Capture the cell that displays the provided text and extract its (x, y) central coordinate. 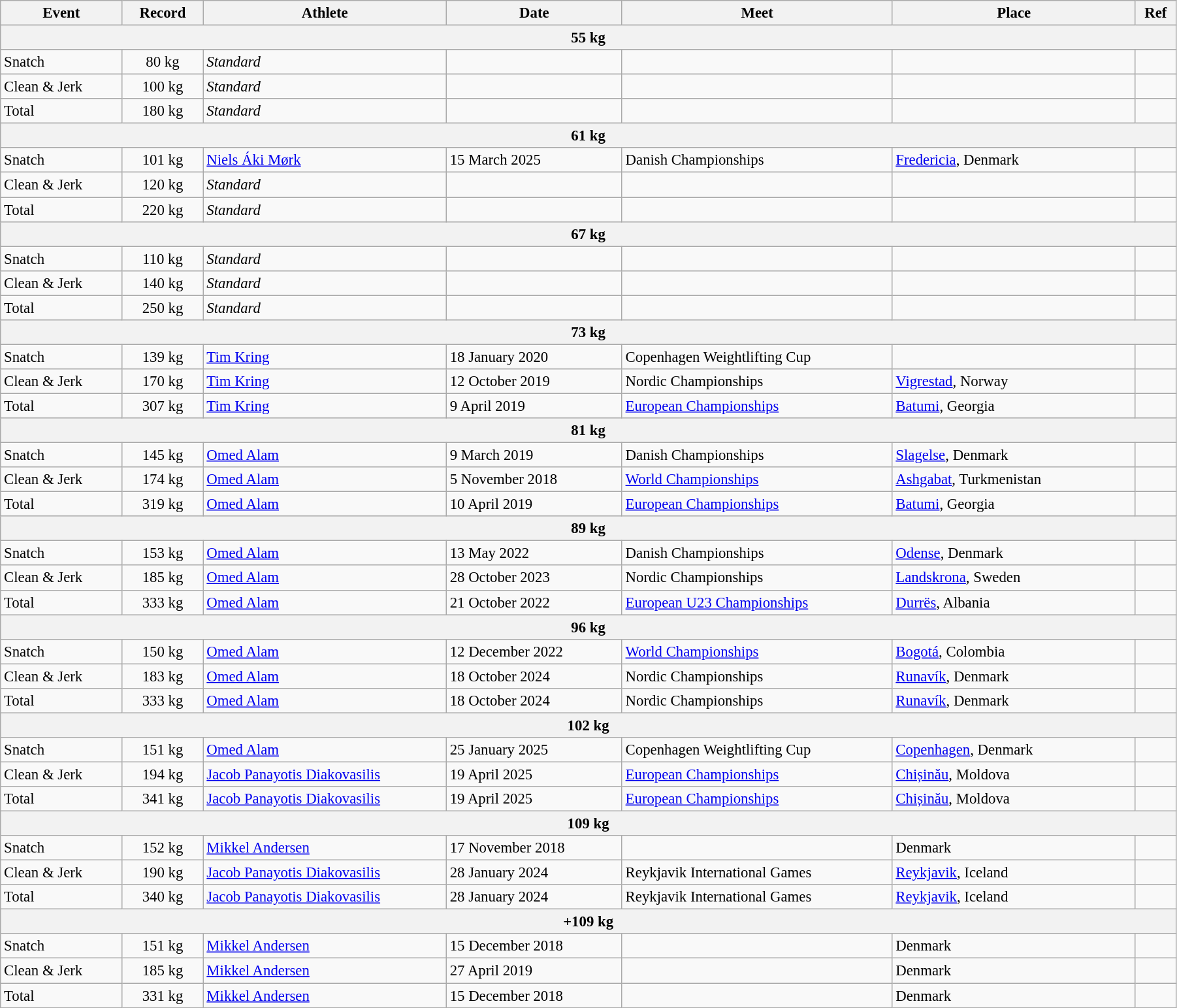
21 October 2022 (534, 602)
73 kg (588, 333)
145 kg (163, 455)
319 kg (163, 504)
67 kg (588, 234)
15 March 2025 (534, 160)
12 December 2022 (534, 651)
9 March 2019 (534, 455)
81 kg (588, 431)
Durrës, Albania (1014, 602)
Bogotá, Colombia (1014, 651)
220 kg (163, 210)
Ref (1155, 13)
153 kg (163, 553)
9 April 2019 (534, 406)
61 kg (588, 136)
12 October 2019 (534, 382)
331 kg (163, 996)
13 May 2022 (534, 553)
27 April 2019 (534, 971)
Landskrona, Sweden (1014, 578)
180 kg (163, 111)
170 kg (163, 382)
18 January 2020 (534, 357)
194 kg (163, 774)
96 kg (588, 627)
Record (163, 13)
139 kg (163, 357)
140 kg (163, 283)
Odense, Denmark (1014, 553)
89 kg (588, 528)
28 October 2023 (534, 578)
100 kg (163, 87)
Athlete (325, 13)
25 January 2025 (534, 750)
Copenhagen, Denmark (1014, 750)
+109 kg (588, 922)
Fredericia, Denmark (1014, 160)
Date (534, 13)
340 kg (163, 897)
109 kg (588, 824)
Place (1014, 13)
307 kg (163, 406)
150 kg (163, 651)
Meet (757, 13)
Niels Áki Mørk (325, 160)
5 November 2018 (534, 480)
55 kg (588, 38)
Event (61, 13)
152 kg (163, 848)
183 kg (163, 676)
Slagelse, Denmark (1014, 455)
Vigrestad, Norway (1014, 382)
European U23 Championships (757, 602)
110 kg (163, 259)
174 kg (163, 480)
10 April 2019 (534, 504)
190 kg (163, 873)
341 kg (163, 799)
Ashgabat, Turkmenistan (1014, 480)
102 kg (588, 725)
250 kg (163, 308)
101 kg (163, 160)
80 kg (163, 62)
17 November 2018 (534, 848)
120 kg (163, 185)
